Return (x, y) of the center of cell containing provided text 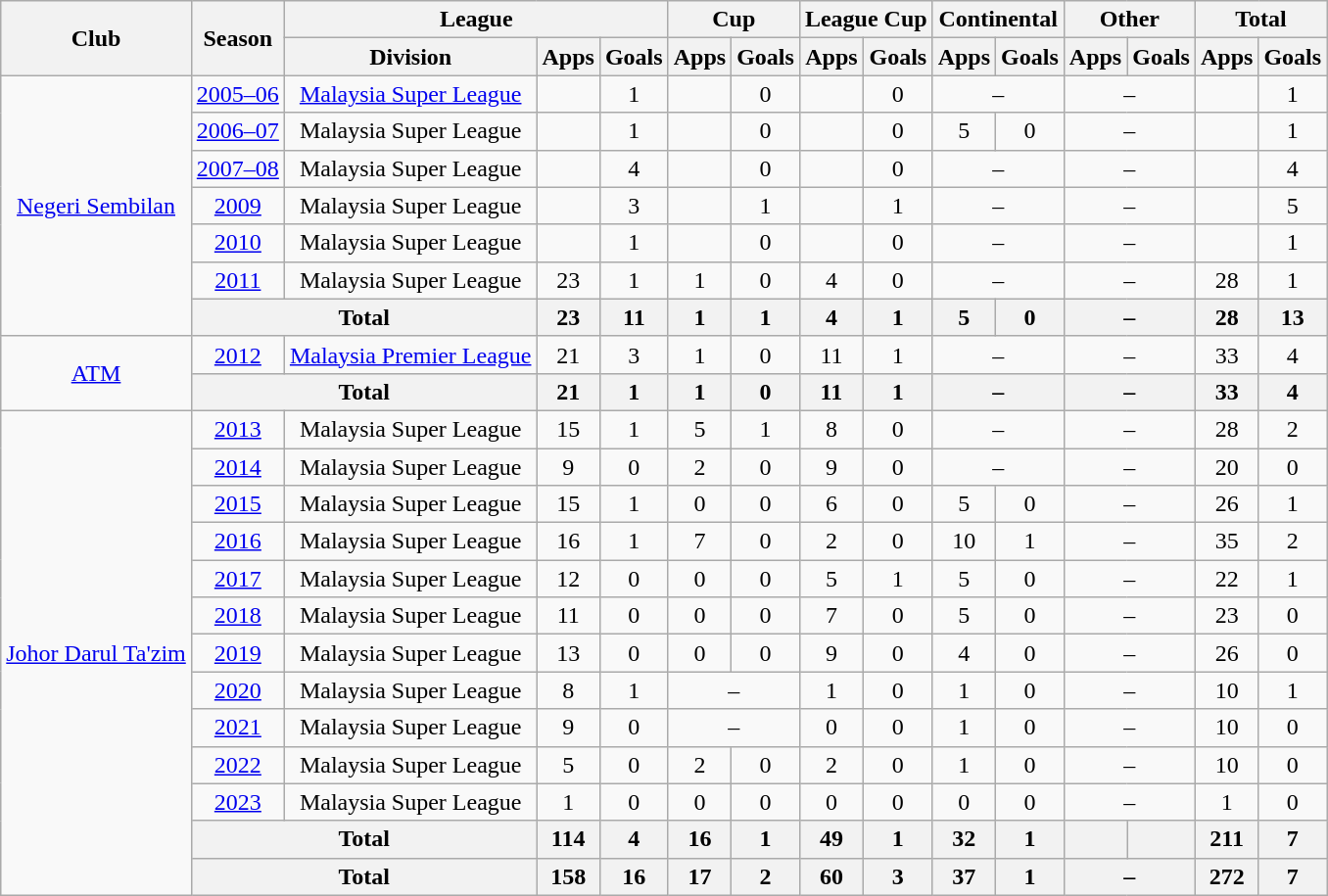
Cup (734, 20)
49 (830, 839)
2018 (237, 616)
Continental (998, 20)
2023 (237, 802)
60 (830, 876)
2020 (237, 690)
2012 (237, 354)
2005–06 (237, 94)
32 (964, 839)
2013 (237, 429)
Johor Darul Ta'zim (96, 652)
6 (830, 504)
12 (568, 579)
Division (410, 57)
League (476, 20)
Season (237, 38)
2021 (237, 728)
2014 (237, 467)
37 (964, 876)
2019 (237, 653)
2022 (237, 765)
20 (1226, 467)
2009 (237, 206)
17 (699, 876)
2010 (237, 243)
League Cup (866, 20)
Malaysia Premier League (410, 354)
2007–08 (237, 168)
114 (568, 839)
2006–07 (237, 131)
2011 (237, 280)
158 (568, 876)
2017 (237, 579)
Other (1129, 20)
Club (96, 38)
2016 (237, 542)
Negeri Sembilan (96, 206)
ATM (96, 373)
35 (1226, 542)
211 (1226, 839)
272 (1226, 876)
22 (1226, 579)
2015 (237, 504)
